Extract the [X, Y] coordinate from the center of the cell holding the provided text.  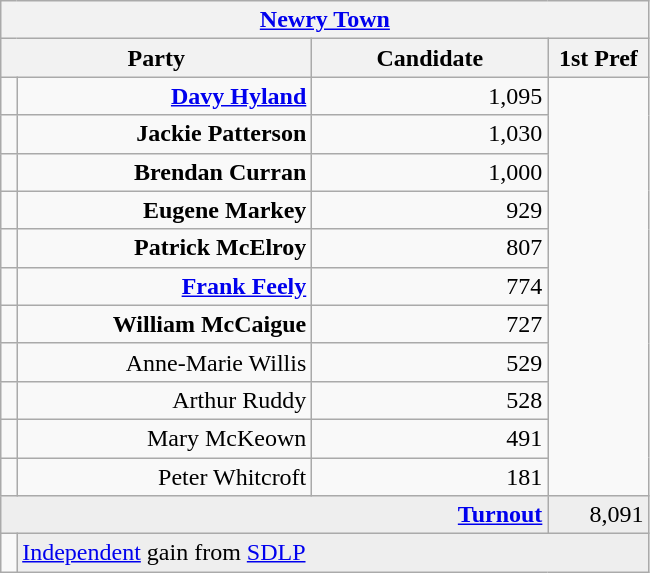
1,095 [430, 96]
528 [430, 400]
Eugene Markey [164, 210]
William McCaigue [164, 324]
1,030 [430, 134]
Jackie Patterson [164, 134]
8,091 [598, 515]
Brendan Curran [164, 172]
1st Pref [598, 58]
Patrick McElroy [164, 248]
929 [430, 210]
Turnout [274, 515]
Candidate [430, 58]
529 [430, 362]
Newry Town [325, 20]
181 [430, 477]
1,000 [430, 172]
727 [430, 324]
Anne-Marie Willis [164, 362]
Independent gain from SDLP [333, 553]
774 [430, 286]
807 [430, 248]
Davy Hyland [164, 96]
Arthur Ruddy [164, 400]
Peter Whitcroft [164, 477]
Party [156, 58]
Mary McKeown [164, 438]
Frank Feely [164, 286]
491 [430, 438]
